Determine the [x, y] coordinate at the center of the cell enclosing the given text.  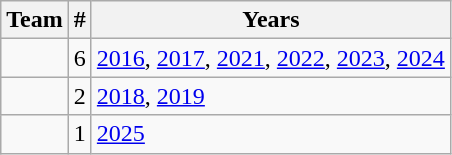
1 [80, 134]
2018, 2019 [270, 96]
Team [35, 20]
2 [80, 96]
Years [270, 20]
2016, 2017, 2021, 2022, 2023, 2024 [270, 58]
# [80, 20]
6 [80, 58]
2025 [270, 134]
